Determine the [X, Y] coordinate at the center of the cell enclosing the given text.  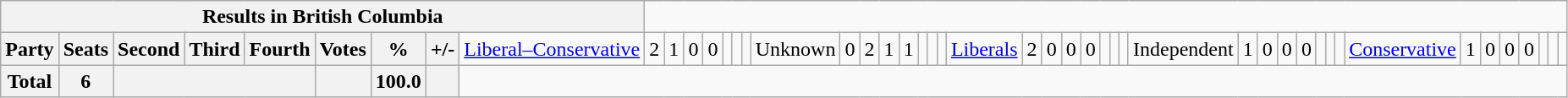
Results in British Columbia [323, 17]
Conservative [1403, 49]
Votes [343, 49]
Third [215, 49]
Liberal–Conservative [552, 49]
100.0 [398, 81]
Independent [1183, 49]
Total [30, 81]
Seats [85, 49]
Fourth [279, 49]
6 [85, 81]
Liberals [984, 49]
Unknown [795, 49]
Party [30, 49]
% [398, 49]
Second [149, 49]
+/- [442, 49]
